Output the [x, y] coordinate of the center of the cell containing the given text.  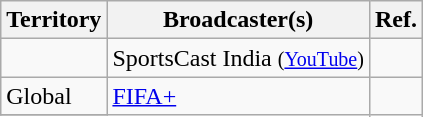
Global [54, 96]
Ref. [396, 20]
SportsCast India (YouTube) [238, 58]
Broadcaster(s) [238, 20]
FIFA+ [238, 96]
Territory [54, 20]
